Capture the cell that displays the provided text and extract its (X, Y) central coordinate. 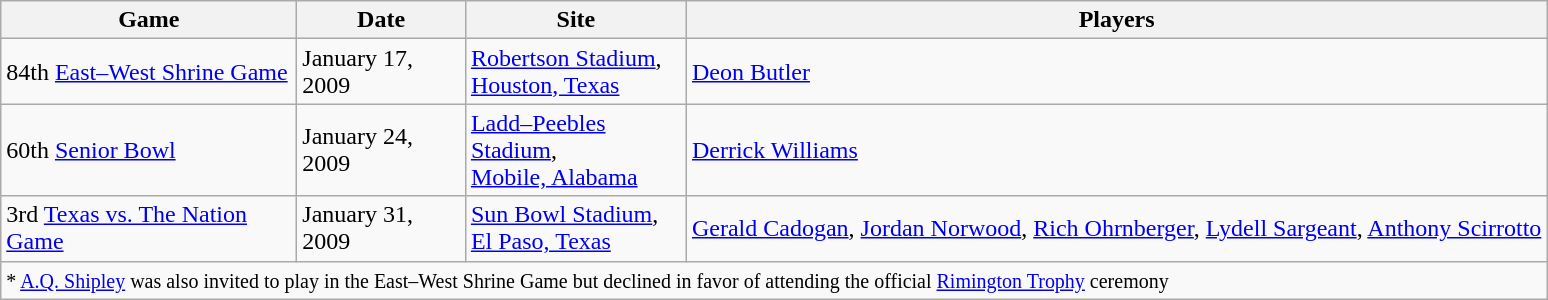
Site (576, 20)
January 24, 2009 (382, 150)
Players (1116, 20)
* A.Q. Shipley was also invited to play in the East–West Shrine Game but declined in favor of attending the official Rimington Trophy ceremony (774, 280)
Deon Butler (1116, 72)
84th East–West Shrine Game (149, 72)
Derrick Williams (1116, 150)
3rd Texas vs. The Nation Game (149, 228)
January 31, 2009 (382, 228)
Date (382, 20)
Game (149, 20)
Ladd–Peebles Stadium,Mobile, Alabama (576, 150)
Sun Bowl Stadium,El Paso, Texas (576, 228)
60th Senior Bowl (149, 150)
Robertson Stadium,Houston, Texas (576, 72)
Gerald Cadogan, Jordan Norwood, Rich Ohrnberger, Lydell Sargeant, Anthony Scirrotto (1116, 228)
January 17, 2009 (382, 72)
